Return the (x, y) coordinate for the center point of the cell that contains the specified text.  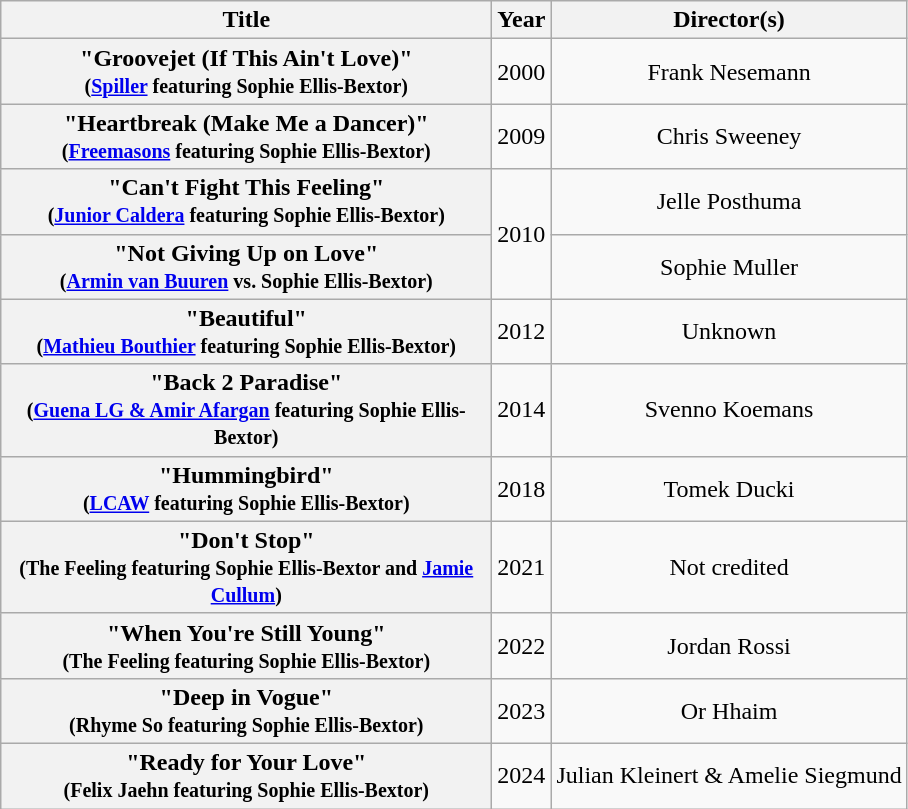
Year (522, 20)
"Deep in Vogue"(Rhyme So featuring Sophie Ellis-Bextor) (246, 710)
Julian Kleinert & Amelie Siegmund (729, 776)
"Beautiful"(Mathieu Bouthier featuring Sophie Ellis-Bextor) (246, 332)
Title (246, 20)
2023 (522, 710)
Tomek Ducki (729, 488)
Jordan Rossi (729, 646)
"Ready for Your Love"(Felix Jaehn featuring Sophie Ellis-Bextor) (246, 776)
Chris Sweeney (729, 136)
Jelle Posthuma (729, 202)
"Can't Fight This Feeling"(Junior Caldera featuring Sophie Ellis-Bextor) (246, 202)
Svenno Koemans (729, 410)
2021 (522, 567)
"Not Giving Up on Love"(Armin van Buuren vs. Sophie Ellis-Bextor) (246, 266)
"When You're Still Young"(The Feeling featuring Sophie Ellis-Bextor) (246, 646)
2014 (522, 410)
2012 (522, 332)
Director(s) (729, 20)
2009 (522, 136)
2000 (522, 72)
Not credited (729, 567)
"Heartbreak (Make Me a Dancer)"(Freemasons featuring Sophie Ellis-Bextor) (246, 136)
2024 (522, 776)
2010 (522, 234)
Frank Nesemann (729, 72)
"Groovejet (If This Ain't Love)"(Spiller featuring Sophie Ellis-Bextor) (246, 72)
"Hummingbird"(LCAW featuring Sophie Ellis-Bextor) (246, 488)
Sophie Muller (729, 266)
2018 (522, 488)
"Back 2 Paradise"(Guena LG & Amir Afargan featuring Sophie Ellis-Bextor) (246, 410)
2022 (522, 646)
Unknown (729, 332)
Or Hhaim (729, 710)
"Don't Stop"(The Feeling featuring Sophie Ellis-Bextor and Jamie Cullum) (246, 567)
